Scan for the cell matching the given text and deliver its [x, y] coordinate at center. 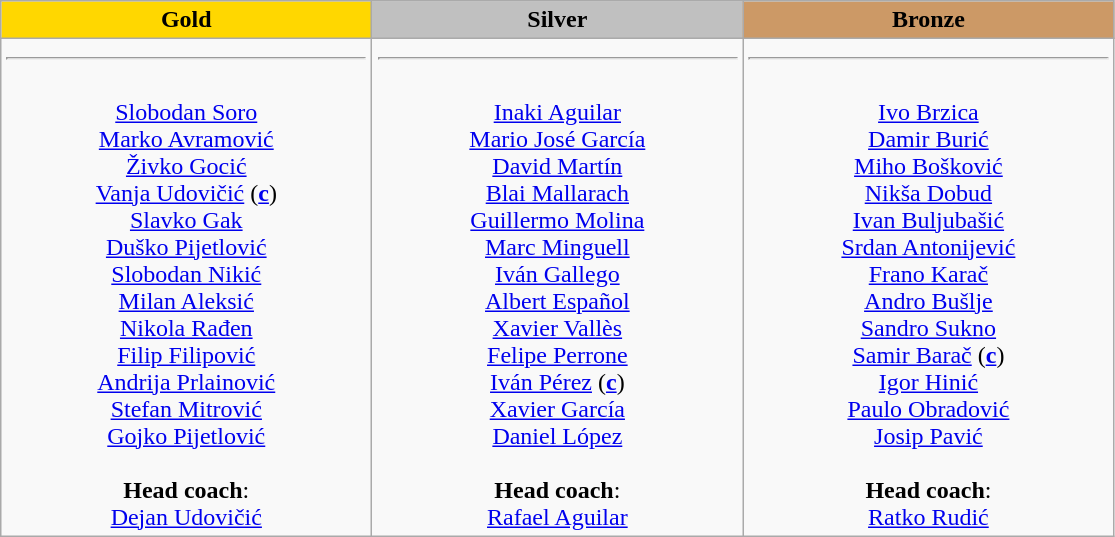
Bronze [928, 20]
Gold [186, 20]
Silver [558, 20]
